Determine the [x, y] coordinate at the center of the cell enclosing the given text.  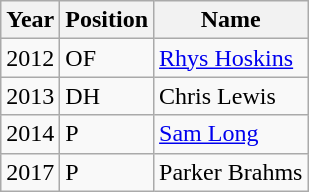
2012 [30, 58]
Parker Brahms [231, 172]
2017 [30, 172]
Name [231, 20]
Chris Lewis [231, 96]
Year [30, 20]
DH [107, 96]
Position [107, 20]
OF [107, 58]
Rhys Hoskins [231, 58]
2013 [30, 96]
Sam Long [231, 134]
2014 [30, 134]
